Output the [x, y] coordinate of the center of the cell containing the given text.  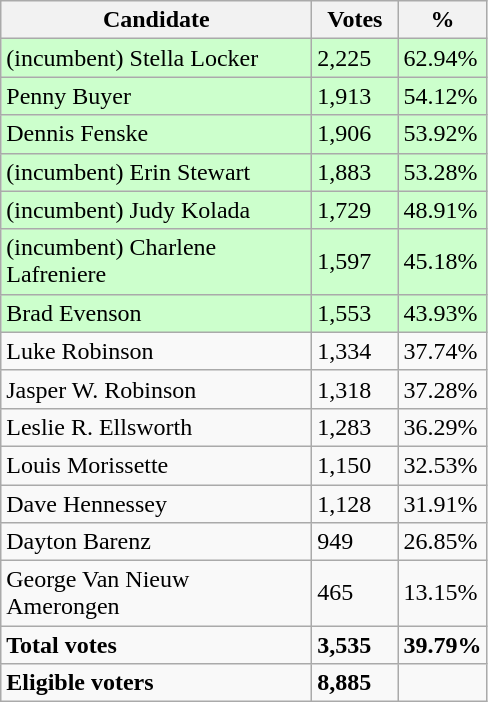
% [442, 20]
1,334 [355, 351]
1,913 [355, 96]
Eligible voters [156, 683]
Penny Buyer [156, 96]
Candidate [156, 20]
(incumbent) Judy Kolada [156, 210]
Leslie R. Ellsworth [156, 427]
Dayton Barenz [156, 542]
1,883 [355, 172]
Louis Morissette [156, 465]
13.15% [442, 594]
1,729 [355, 210]
43.93% [442, 313]
2,225 [355, 58]
26.85% [442, 542]
Brad Evenson [156, 313]
1,906 [355, 134]
1,597 [355, 262]
37.74% [442, 351]
Total votes [156, 645]
1,128 [355, 503]
(incumbent) Stella Locker [156, 58]
949 [355, 542]
Dennis Fenske [156, 134]
(incumbent) Erin Stewart [156, 172]
45.18% [442, 262]
Votes [355, 20]
(incumbent) Charlene Lafreniere [156, 262]
36.29% [442, 427]
George Van Nieuw Amerongen [156, 594]
3,535 [355, 645]
Dave Hennessey [156, 503]
Luke Robinson [156, 351]
54.12% [442, 96]
1,553 [355, 313]
53.92% [442, 134]
1,318 [355, 389]
32.53% [442, 465]
62.94% [442, 58]
8,885 [355, 683]
31.91% [442, 503]
1,283 [355, 427]
48.91% [442, 210]
Jasper W. Robinson [156, 389]
1,150 [355, 465]
39.79% [442, 645]
53.28% [442, 172]
465 [355, 594]
37.28% [442, 389]
